Locate the cell with the specified text and output its (x, y) center coordinate. 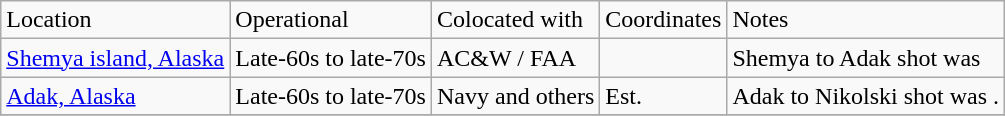
Coordinates (664, 20)
AC&W / FAA (515, 58)
Notes (866, 20)
Operational (331, 20)
Shemya to Adak shot was (866, 58)
Adak, Alaska (116, 96)
Colocated with (515, 20)
Adak to Nikolski shot was . (866, 96)
Shemya island, Alaska (116, 58)
Location (116, 20)
Est. (664, 96)
Navy and others (515, 96)
